Locate the cell with the specified text and output its (x, y) center coordinate. 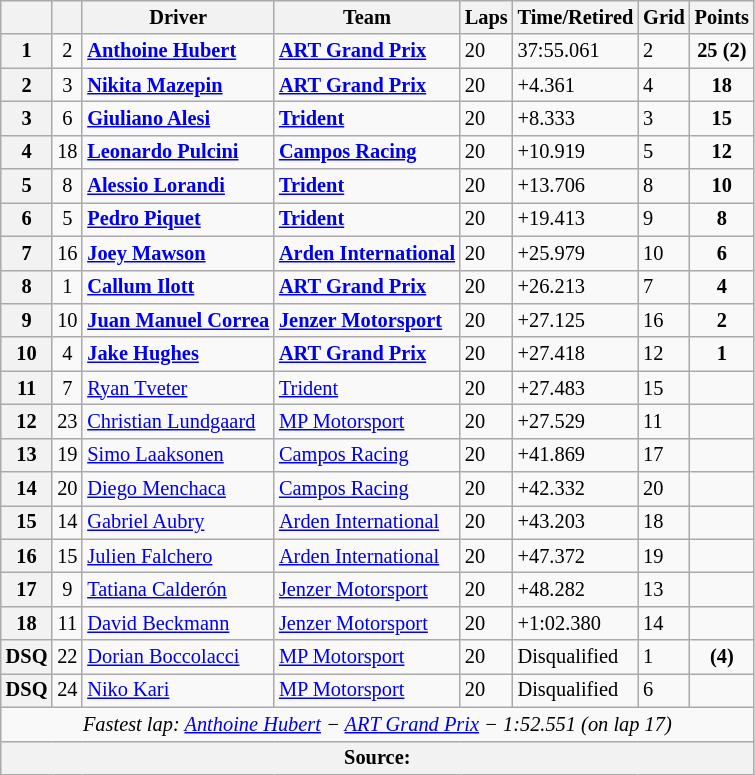
Julien Falchero (178, 556)
+8.333 (576, 118)
+1:02.380 (576, 623)
Tatiana Calderón (178, 589)
Christian Lundgaard (178, 421)
+43.203 (576, 522)
+42.332 (576, 489)
Anthoine Hubert (178, 51)
+41.869 (576, 455)
Joey Mawson (178, 253)
(4) (722, 657)
David Beckmann (178, 623)
Team (367, 17)
+25.979 (576, 253)
+48.282 (576, 589)
Grid (664, 17)
24 (67, 690)
+4.361 (576, 85)
+10.919 (576, 152)
Dorian Boccolacci (178, 657)
+19.413 (576, 219)
Leonardo Pulcini (178, 152)
+27.483 (576, 388)
25 (2) (722, 51)
Driver (178, 17)
Jake Hughes (178, 354)
+27.529 (576, 421)
Giuliano Alesi (178, 118)
Simo Laaksonen (178, 455)
22 (67, 657)
Time/Retired (576, 17)
Nikita Mazepin (178, 85)
Points (722, 17)
Gabriel Aubry (178, 522)
Juan Manuel Correa (178, 320)
Callum Ilott (178, 287)
23 (67, 421)
Source: (378, 758)
37:55.061 (576, 51)
+13.706 (576, 186)
Diego Menchaca (178, 489)
Ryan Tveter (178, 388)
+26.213 (576, 287)
+27.418 (576, 354)
Pedro Piquet (178, 219)
Fastest lap: Anthoine Hubert − ART Grand Prix − 1:52.551 (on lap 17) (378, 724)
Alessio Lorandi (178, 186)
Laps (486, 17)
+47.372 (576, 556)
+27.125 (576, 320)
Niko Kari (178, 690)
